Return the (X, Y) coordinate for the center point of the cell that contains the specified text.  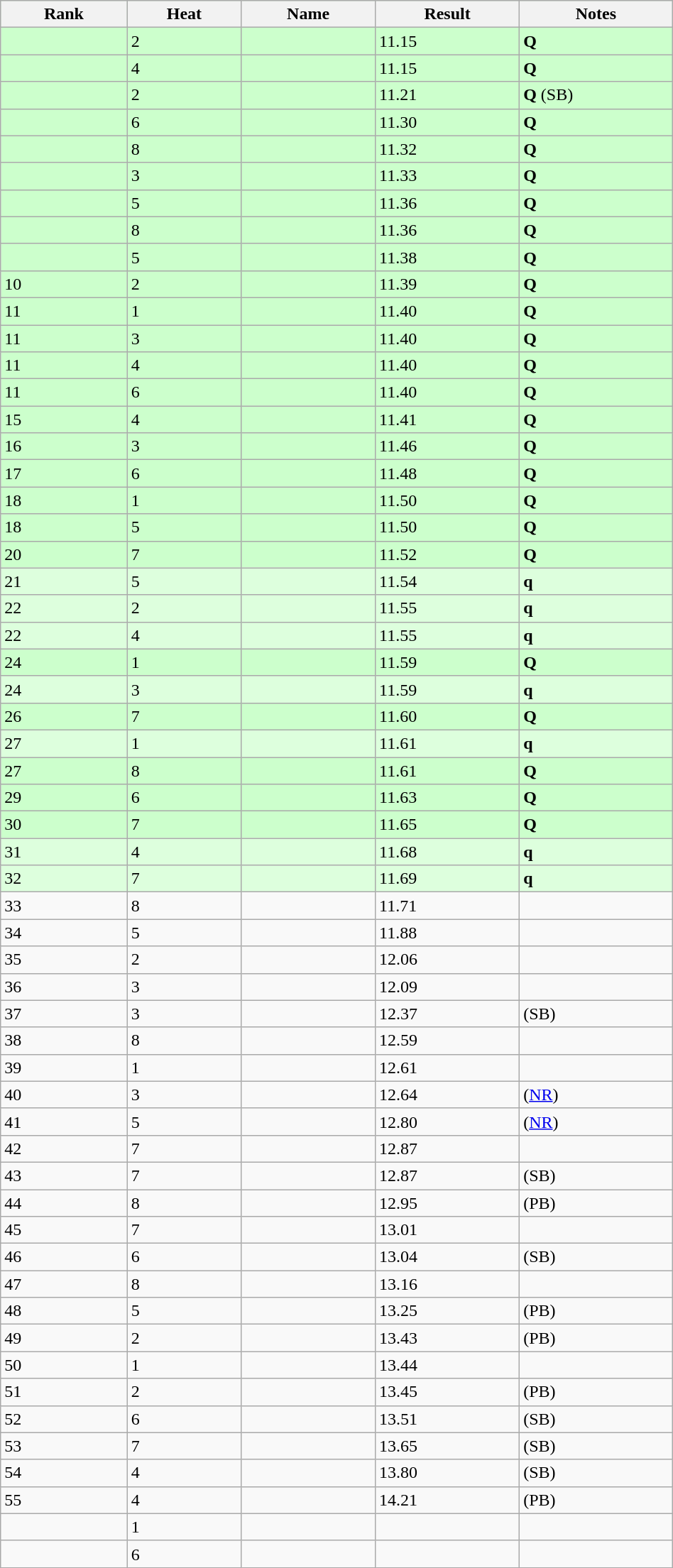
13.43 (447, 1338)
54 (64, 1473)
Heat (184, 14)
46 (64, 1257)
33 (64, 906)
34 (64, 933)
13.25 (447, 1311)
40 (64, 1095)
17 (64, 473)
12.37 (447, 1014)
11.52 (447, 554)
11.48 (447, 473)
12.61 (447, 1068)
11.71 (447, 906)
11.68 (447, 852)
11.63 (447, 798)
12.64 (447, 1095)
12.95 (447, 1203)
Rank (64, 14)
16 (64, 446)
39 (64, 1068)
12.06 (447, 960)
55 (64, 1500)
53 (64, 1446)
42 (64, 1148)
13.01 (447, 1230)
13.80 (447, 1473)
26 (64, 716)
14.21 (447, 1500)
37 (64, 1014)
38 (64, 1041)
11.32 (447, 149)
52 (64, 1419)
11.38 (447, 257)
36 (64, 987)
Q (SB) (596, 95)
13.65 (447, 1446)
49 (64, 1338)
13.16 (447, 1284)
11.69 (447, 879)
47 (64, 1284)
43 (64, 1175)
11.30 (447, 122)
Result (447, 14)
13.04 (447, 1257)
15 (64, 420)
51 (64, 1392)
10 (64, 284)
31 (64, 852)
20 (64, 554)
29 (64, 798)
11.88 (447, 933)
32 (64, 879)
11.39 (447, 284)
35 (64, 960)
21 (64, 581)
13.51 (447, 1419)
12.59 (447, 1041)
12.80 (447, 1122)
11.21 (447, 95)
Name (308, 14)
50 (64, 1365)
11.41 (447, 420)
41 (64, 1122)
11.60 (447, 716)
48 (64, 1311)
44 (64, 1203)
12.09 (447, 987)
13.44 (447, 1365)
11.54 (447, 581)
11.33 (447, 176)
11.46 (447, 446)
11.65 (447, 825)
Notes (596, 14)
45 (64, 1230)
13.45 (447, 1392)
30 (64, 825)
